Locate the cell with the specified text and output its (X, Y) center coordinate. 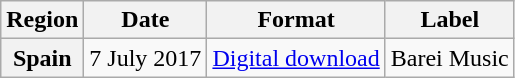
Label (450, 20)
Digital download (296, 58)
Region (42, 20)
Barei Music (450, 58)
Date (146, 20)
7 July 2017 (146, 58)
Spain (42, 58)
Format (296, 20)
